Provide the [X, Y] coordinate of the cell's center where the given text is located.  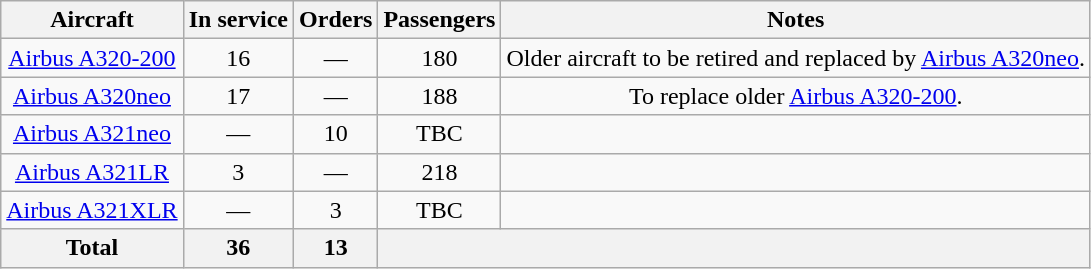
Total [92, 248]
Orders [336, 20]
Airbus A321neo [92, 134]
Aircraft [92, 20]
Airbus A321XLR [92, 210]
16 [238, 58]
188 [440, 96]
36 [238, 248]
Airbus A321LR [92, 172]
Notes [796, 20]
218 [440, 172]
Older aircraft to be retired and replaced by Airbus A320neo. [796, 58]
180 [440, 58]
In service [238, 20]
Airbus A320neo [92, 96]
10 [336, 134]
17 [238, 96]
Airbus A320-200 [92, 58]
13 [336, 248]
To replace older Airbus A320-200. [796, 96]
Passengers [440, 20]
